Locate the cell with the specified text and output its (X, Y) center coordinate. 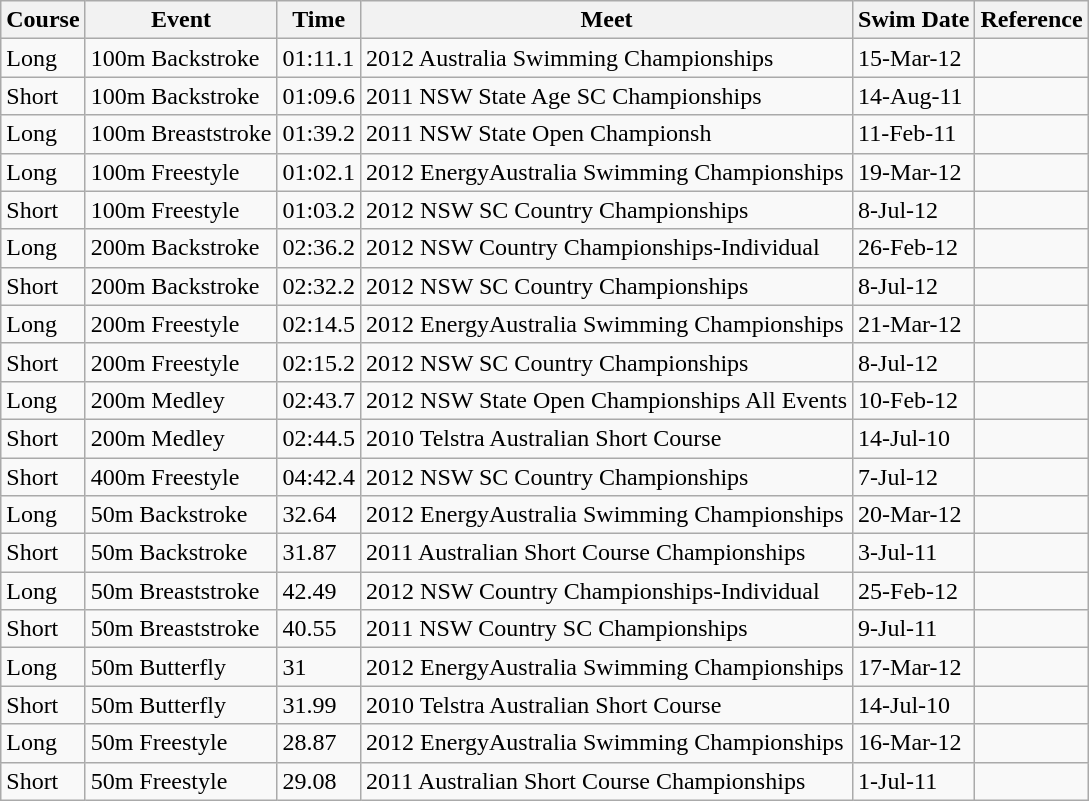
14-Aug-11 (914, 96)
28.87 (319, 743)
31 (319, 667)
Swim Date (914, 20)
Event (181, 20)
100m Breaststroke (181, 134)
2012 NSW State Open Championships All Events (607, 400)
2011 NSW State Open Championsh (607, 134)
25-Feb-12 (914, 591)
17-Mar-12 (914, 667)
19-Mar-12 (914, 172)
1-Jul-11 (914, 781)
15-Mar-12 (914, 58)
02:44.5 (319, 438)
2012 Australia Swimming Championships (607, 58)
31.87 (319, 553)
2011 NSW Country SC Championships (607, 629)
01:11.1 (319, 58)
3-Jul-11 (914, 553)
02:32.2 (319, 286)
Time (319, 20)
10-Feb-12 (914, 400)
2011 NSW State Age SC Championships (607, 96)
02:15.2 (319, 362)
11-Feb-11 (914, 134)
32.64 (319, 515)
Course (43, 20)
26-Feb-12 (914, 248)
01:09.6 (319, 96)
04:42.4 (319, 477)
16-Mar-12 (914, 743)
29.08 (319, 781)
20-Mar-12 (914, 515)
Meet (607, 20)
01:02.1 (319, 172)
02:14.5 (319, 324)
31.99 (319, 705)
02:43.7 (319, 400)
02:36.2 (319, 248)
Reference (1032, 20)
42.49 (319, 591)
7-Jul-12 (914, 477)
21-Mar-12 (914, 324)
40.55 (319, 629)
400m Freestyle (181, 477)
9-Jul-11 (914, 629)
01:03.2 (319, 210)
01:39.2 (319, 134)
